For the text-containing cell, return its midpoint in [X, Y] coordinate format. 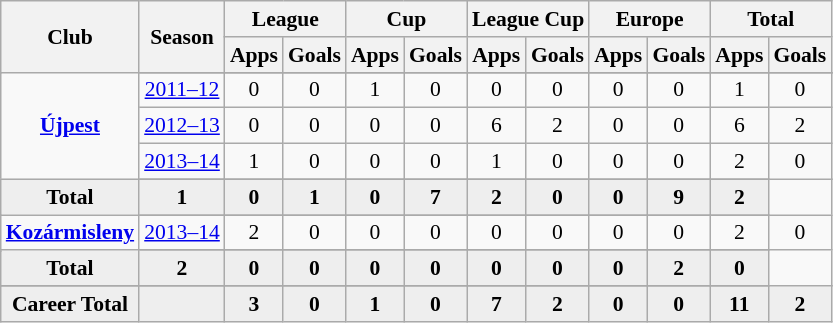
Újpest [70, 126]
League [286, 19]
Europe [650, 19]
9 [678, 197]
Club [70, 36]
3 [254, 304]
Career Total [70, 304]
Cup [406, 19]
11 [739, 304]
Kozármisleny [70, 233]
2012–13 [182, 126]
Season [182, 36]
2011–12 [182, 90]
League Cup [528, 19]
